Detect which cell encompasses the target text, then output its [x, y] center coordinate. 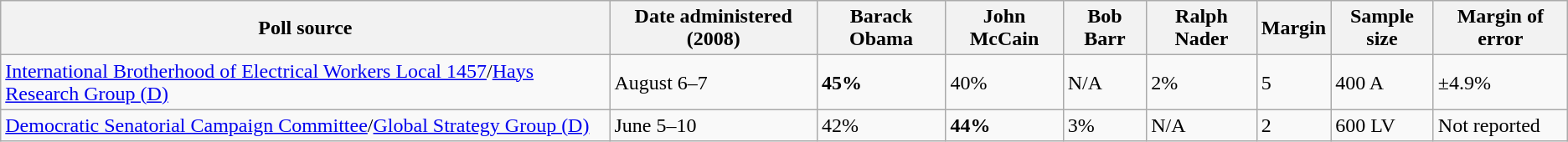
Sample size [1382, 28]
Democratic Senatorial Campaign Committee/Global Strategy Group (D) [305, 125]
June 5–10 [714, 125]
Margin [1293, 28]
Margin of error [1500, 28]
600 LV [1382, 125]
±4.9% [1500, 82]
August 6–7 [714, 82]
400 A [1382, 82]
Barack Obama [881, 28]
42% [881, 125]
Not reported [1500, 125]
40% [1004, 82]
Poll source [305, 28]
44% [1004, 125]
Ralph Nader [1202, 28]
Date administered (2008) [714, 28]
John McCain [1004, 28]
International Brotherhood of Electrical Workers Local 1457/Hays Research Group (D) [305, 82]
2 [1293, 125]
45% [881, 82]
3% [1104, 125]
5 [1293, 82]
Bob Barr [1104, 28]
2% [1202, 82]
